Locate the cell with the specified text and output its (X, Y) center coordinate. 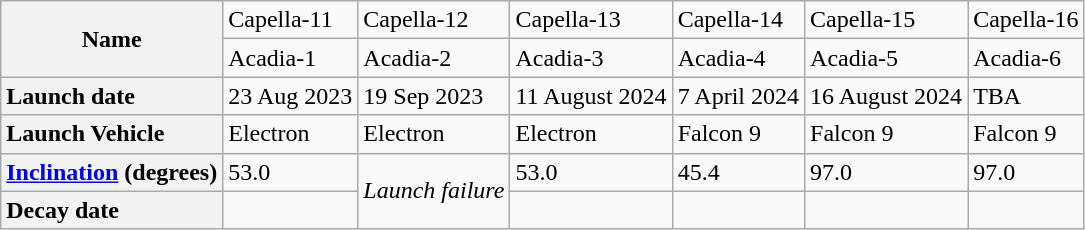
16 August 2024 (886, 96)
7 April 2024 (738, 96)
Launch Vehicle (112, 134)
Name (112, 39)
Capella-13 (591, 20)
Acadia-4 (738, 58)
Decay date (112, 210)
Inclination (degrees) (112, 172)
Acadia-1 (290, 58)
23 Aug 2023 (290, 96)
Acadia-6 (1026, 58)
Capella-15 (886, 20)
Capella-14 (738, 20)
Capella-16 (1026, 20)
TBA (1026, 96)
Capella-11 (290, 20)
Launch failure (434, 191)
19 Sep 2023 (434, 96)
Capella-12 (434, 20)
Acadia-5 (886, 58)
45.4 (738, 172)
Launch date (112, 96)
11 August 2024 (591, 96)
Acadia-3 (591, 58)
Acadia-2 (434, 58)
